Determine the (X, Y) coordinate at the center of the cell enclosing the given text.  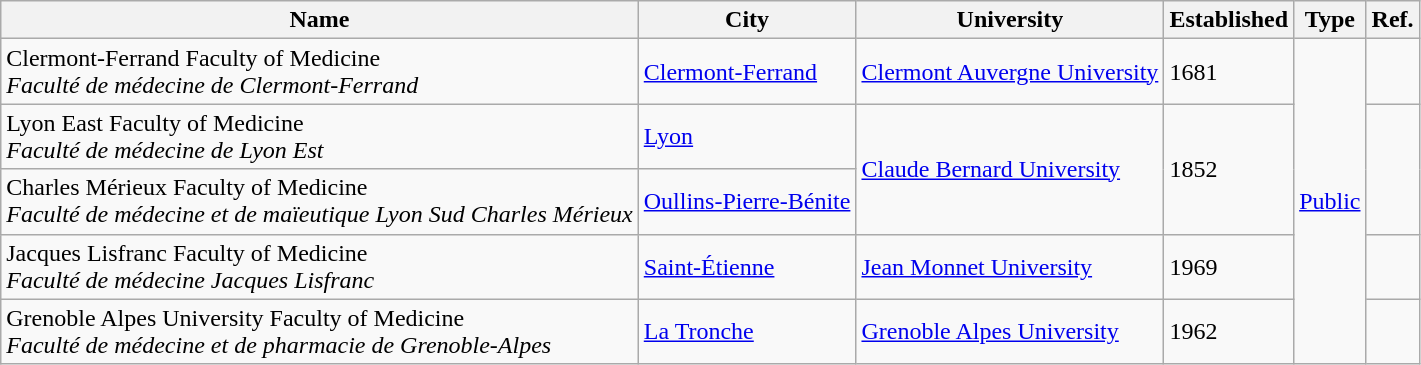
Oullins-Pierre-Bénite (747, 202)
Ref. (1392, 20)
1969 (1229, 266)
Established (1229, 20)
University (1010, 20)
Grenoble Alpes University Faculty of MedicineFaculté de médecine et de pharmacie de Grenoble-Alpes (320, 332)
Lyon (747, 136)
Clermont-Ferrand (747, 72)
Jean Monnet University (1010, 266)
1962 (1229, 332)
1681 (1229, 72)
Public (1330, 202)
La Tronche (747, 332)
Clermont-Ferrand Faculty of MedicineFaculté de médecine de Clermont-Ferrand (320, 72)
Grenoble Alpes University (1010, 332)
City (747, 20)
Claude Bernard University (1010, 169)
Clermont Auvergne University (1010, 72)
Type (1330, 20)
Name (320, 20)
1852 (1229, 169)
Lyon East Faculty of MedicineFaculté de médecine de Lyon Est (320, 136)
Charles Mérieux Faculty of MedicineFaculté de médecine et de maïeutique Lyon Sud Charles Mérieux (320, 202)
Saint-Étienne (747, 266)
Jacques Lisfranc Faculty of MedicineFaculté de médecine Jacques Lisfranc (320, 266)
